Search for the cell housing the specified text and yield its (x, y) center coordinate. 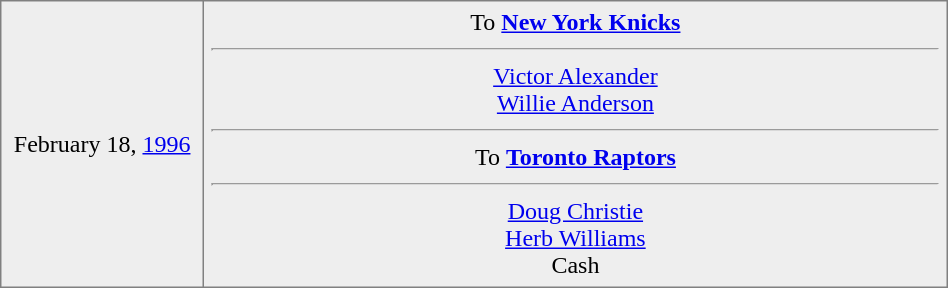
February 18, 1996 (102, 144)
To New York KnicksVictor AlexanderWillie AndersonTo Toronto RaptorsDoug ChristieHerb WilliamsCash (576, 144)
